Return the [X, Y] coordinate for the center point of the cell that contains the specified text.  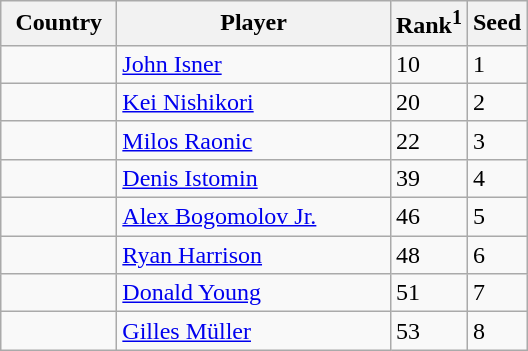
39 [428, 178]
51 [428, 293]
Ryan Harrison [254, 255]
3 [496, 140]
46 [428, 217]
Rank1 [428, 24]
Kei Nishikori [254, 102]
Alex Bogomolov Jr. [254, 217]
7 [496, 293]
20 [428, 102]
1 [496, 64]
Player [254, 24]
53 [428, 331]
John Isner [254, 64]
Denis Istomin [254, 178]
4 [496, 178]
22 [428, 140]
5 [496, 217]
Seed [496, 24]
8 [496, 331]
Gilles Müller [254, 331]
10 [428, 64]
Milos Raonic [254, 140]
48 [428, 255]
Country [59, 24]
Donald Young [254, 293]
6 [496, 255]
2 [496, 102]
